Pinpoint the cell where the given text exists, returning its (x, y) midpoint coordinate. 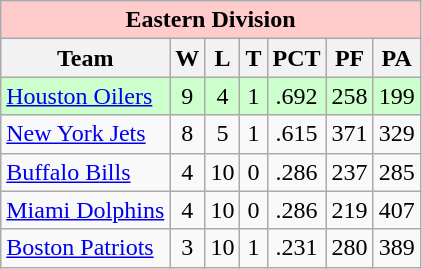
219 (350, 210)
L (222, 58)
9 (188, 96)
407 (396, 210)
PA (396, 58)
258 (350, 96)
Eastern Division (210, 20)
285 (396, 172)
Boston Patriots (86, 248)
5 (222, 134)
New York Jets (86, 134)
.231 (296, 248)
.692 (296, 96)
8 (188, 134)
Houston Oilers (86, 96)
PCT (296, 58)
389 (396, 248)
Team (86, 58)
W (188, 58)
237 (350, 172)
PF (350, 58)
T (254, 58)
280 (350, 248)
Miami Dolphins (86, 210)
.615 (296, 134)
329 (396, 134)
3 (188, 248)
199 (396, 96)
371 (350, 134)
Buffalo Bills (86, 172)
